Search for the cell housing the specified text and yield its [X, Y] center coordinate. 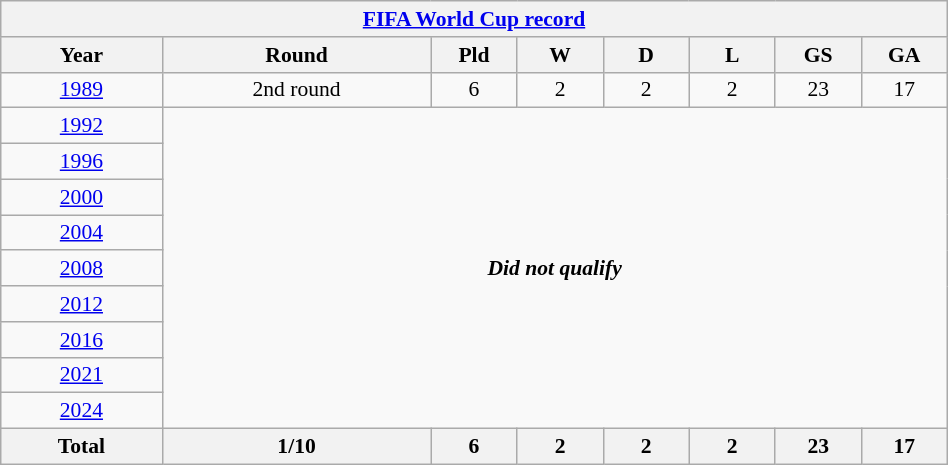
2008 [82, 269]
2016 [82, 340]
GA [904, 55]
FIFA World Cup record [474, 19]
Round [296, 55]
GS [818, 55]
2004 [82, 233]
L [732, 55]
1992 [82, 126]
1989 [82, 90]
D [646, 55]
W [560, 55]
2024 [82, 411]
Year [82, 55]
Total [82, 447]
Pld [474, 55]
2012 [82, 304]
1/10 [296, 447]
2nd round [296, 90]
1996 [82, 162]
Did not qualify [554, 268]
2000 [82, 197]
2021 [82, 375]
